Detect which cell encompasses the target text, then output its [x, y] center coordinate. 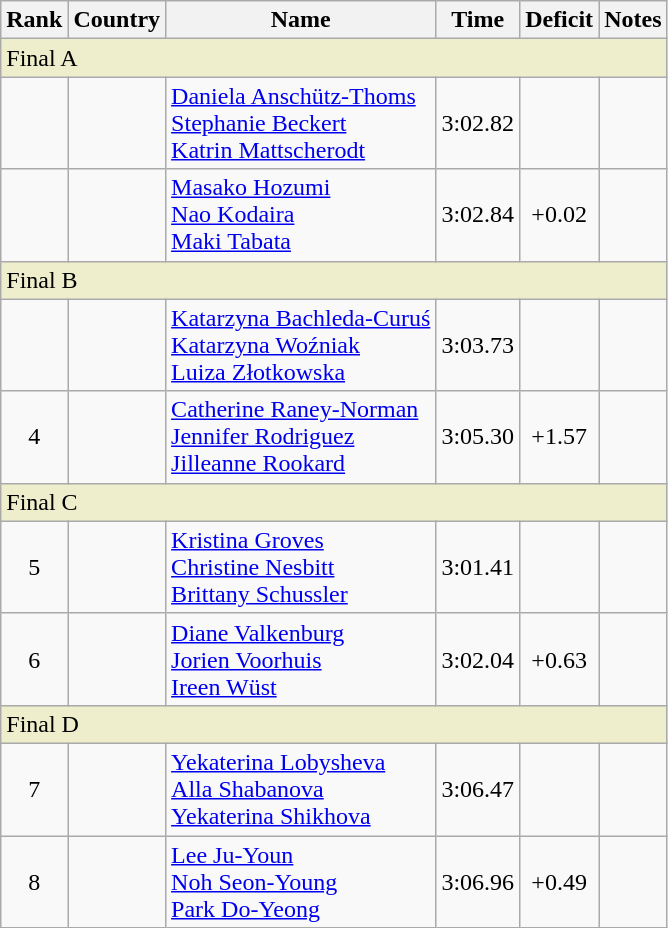
Country [117, 20]
Rank [34, 20]
Yekaterina LobyshevaAlla ShabanovaYekaterina Shikhova [301, 789]
3:02.82 [478, 123]
7 [34, 789]
3:05.30 [478, 437]
Masako HozumiNao KodairaMaki Tabata [301, 215]
Final D [334, 724]
Deficit [560, 20]
8 [34, 882]
Lee Ju-YounNoh Seon-Young Park Do-Yeong [301, 882]
3:06.47 [478, 789]
+1.57 [560, 437]
4 [34, 437]
Final A [334, 58]
3:02.84 [478, 215]
Daniela Anschütz-ThomsStephanie BeckertKatrin Mattscherodt [301, 123]
Final C [334, 502]
Name [301, 20]
+0.63 [560, 659]
Kristina GrovesChristine NesbittBrittany Schussler [301, 567]
Final B [334, 280]
6 [34, 659]
Time [478, 20]
+0.02 [560, 215]
Katarzyna Bachleda-CuruśKatarzyna WoźniakLuiza Złotkowska [301, 345]
3:01.41 [478, 567]
5 [34, 567]
3:06.96 [478, 882]
3:03.73 [478, 345]
+0.49 [560, 882]
Notes [633, 20]
3:02.04 [478, 659]
Catherine Raney-NormanJennifer Rodriguez Jilleanne Rookard [301, 437]
Diane ValkenburgJorien VoorhuisIreen Wüst [301, 659]
